Identify which cell holds the provided text, then report its (X, Y) central coordinate. 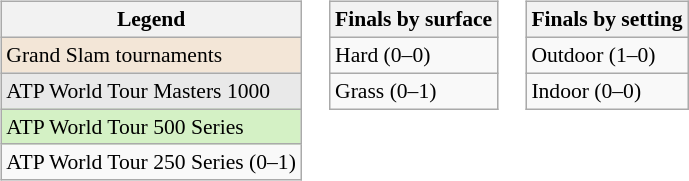
Finals by setting (606, 20)
Grand Slam tournaments (151, 55)
Grass (0–1) (414, 91)
ATP World Tour 500 Series (151, 127)
Hard (0–0) (414, 55)
Indoor (0–0) (606, 91)
ATP World Tour 250 Series (0–1) (151, 162)
ATP World Tour Masters 1000 (151, 91)
Outdoor (1–0) (606, 55)
Finals by surface (414, 20)
Legend (151, 20)
